Provide the [X, Y] coordinate of the cell's center where the given text is located.  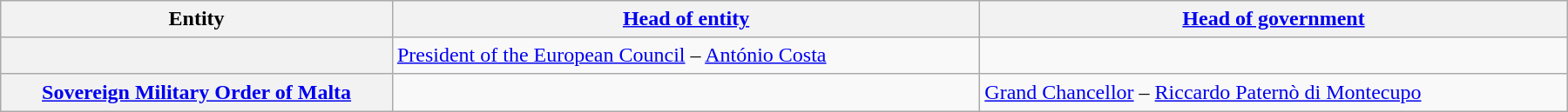
Grand Chancellor – Riccardo Paternò di Montecupo [1274, 92]
Sovereign Military Order of Malta [197, 92]
President of the European Council – António Costa [686, 56]
Head of entity [686, 19]
Head of government [1274, 19]
Entity [197, 19]
